Capture the cell that displays the provided text and extract its [X, Y] central coordinate. 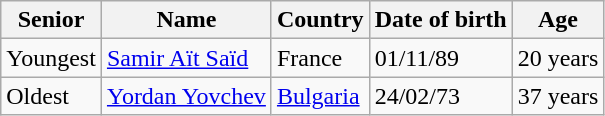
24/02/73 [440, 96]
France [320, 58]
Country [320, 20]
Youngest [52, 58]
Samir Aït Saïd [186, 58]
01/11/89 [440, 58]
Age [558, 20]
Senior [52, 20]
Date of birth [440, 20]
Name [186, 20]
Oldest [52, 96]
37 years [558, 96]
Yordan Yovchev [186, 96]
Bulgaria [320, 96]
20 years [558, 58]
